Determine the (X, Y) coordinate at the center of the cell enclosing the given text.  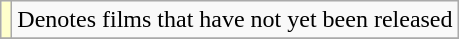
Denotes films that have not yet been released (235, 20)
